Locate the cell with the specified text and output its (x, y) center coordinate. 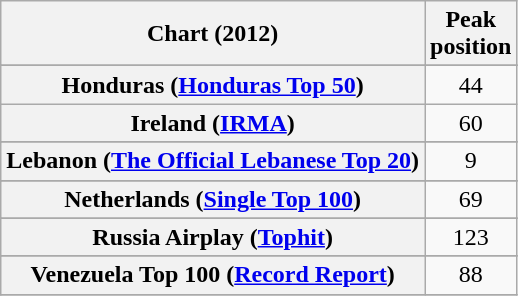
Netherlands (Single Top 100) (213, 199)
Ireland (IRMA) (213, 123)
Honduras (Honduras Top 50) (213, 85)
44 (471, 85)
69 (471, 199)
Russia Airplay (Tophit) (213, 237)
88 (471, 275)
Venezuela Top 100 (Record Report) (213, 275)
123 (471, 237)
9 (471, 161)
Peakposition (471, 34)
60 (471, 123)
Lebanon (The Official Lebanese Top 20) (213, 161)
Chart (2012) (213, 34)
